Extract the (X, Y) coordinate from the center of the cell holding the provided text.  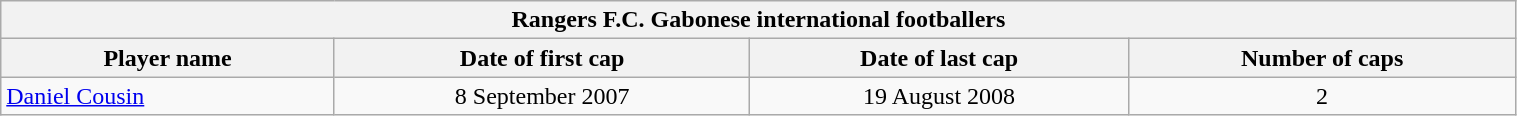
19 August 2008 (939, 96)
Rangers F.C. Gabonese international footballers (758, 20)
Number of caps (1322, 58)
Player name (168, 58)
2 (1322, 96)
Date of first cap (542, 58)
Date of last cap (939, 58)
Daniel Cousin (168, 96)
8 September 2007 (542, 96)
